Determine the (x, y) coordinate at the center of the cell enclosing the given text.  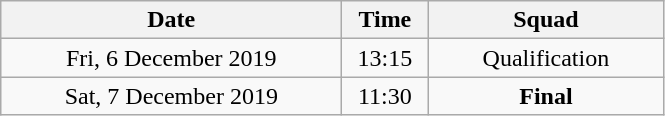
Squad (546, 20)
Final (546, 96)
Time (385, 20)
11:30 (385, 96)
13:15 (385, 58)
Qualification (546, 58)
Sat, 7 December 2019 (172, 96)
Fri, 6 December 2019 (172, 58)
Date (172, 20)
